Detect which cell encompasses the target text, then output its [X, Y] center coordinate. 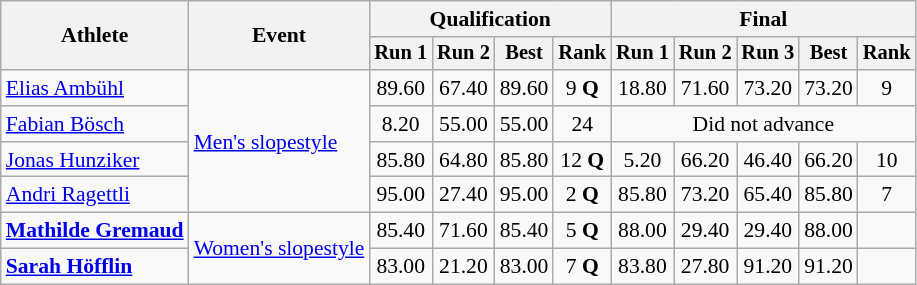
Final [763, 19]
Jonas Hunziker [95, 160]
24 [582, 124]
5 Q [582, 231]
83.80 [642, 267]
7 [887, 195]
Run 3 [768, 54]
Men's slopestyle [280, 141]
Andri Ragettli [95, 195]
9 Q [582, 88]
65.40 [768, 195]
10 [887, 160]
Qualification [490, 19]
2 Q [582, 195]
7 Q [582, 267]
8.20 [400, 124]
Mathilde Gremaud [95, 231]
5.20 [642, 160]
Sarah Höfflin [95, 267]
Women's slopestyle [280, 248]
Athlete [95, 36]
18.80 [642, 88]
64.80 [464, 160]
Event [280, 36]
9 [887, 88]
Elias Ambühl [95, 88]
21.20 [464, 267]
Did not advance [763, 124]
67.40 [464, 88]
27.40 [464, 195]
27.80 [706, 267]
12 Q [582, 160]
Fabian Bösch [95, 124]
46.40 [768, 160]
